From the cell containing the given text, extract its center point as [x, y] coordinate. 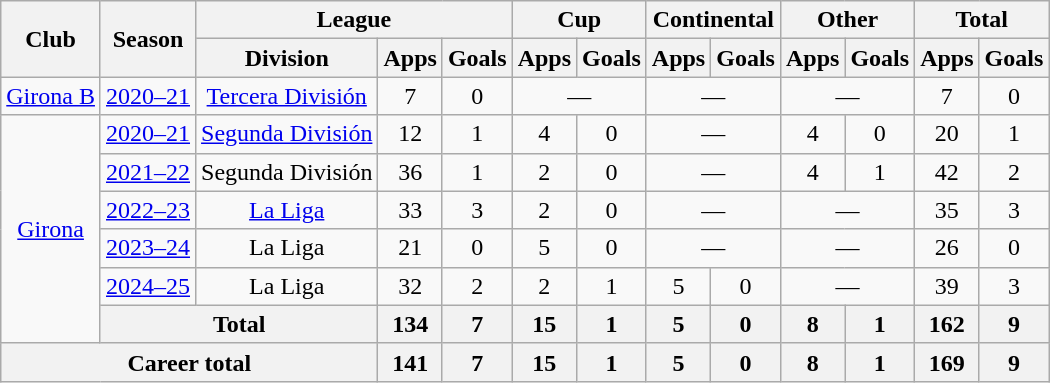
169 [947, 362]
2023–24 [148, 248]
162 [947, 324]
2021–22 [148, 172]
39 [947, 286]
141 [410, 362]
12 [410, 134]
35 [947, 210]
42 [947, 172]
Club [51, 39]
Career total [190, 362]
21 [410, 248]
Division [287, 58]
Tercera División [287, 96]
32 [410, 286]
Cup [579, 20]
Girona [51, 229]
33 [410, 210]
Season [148, 39]
Girona B [51, 96]
20 [947, 134]
Continental [713, 20]
26 [947, 248]
Other [847, 20]
2024–25 [148, 286]
36 [410, 172]
134 [410, 324]
League [354, 20]
2022–23 [148, 210]
